Identify which cell holds the provided text, then report its [X, Y] central coordinate. 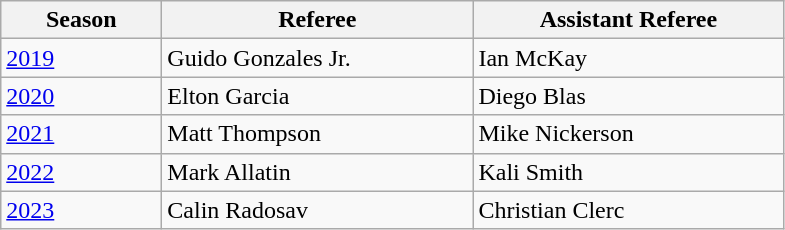
Kali Smith [628, 172]
Ian McKay [628, 58]
Assistant Referee [628, 20]
Elton Garcia [318, 96]
Season [82, 20]
2021 [82, 134]
2023 [82, 210]
2022 [82, 172]
Mark Allatin [318, 172]
2020 [82, 96]
Christian Clerc [628, 210]
Calin Radosav [318, 210]
Guido Gonzales Jr. [318, 58]
2019 [82, 58]
Matt Thompson [318, 134]
Referee [318, 20]
Mike Nickerson [628, 134]
Diego Blas [628, 96]
